Identify which cell holds the provided text, then report its [x, y] central coordinate. 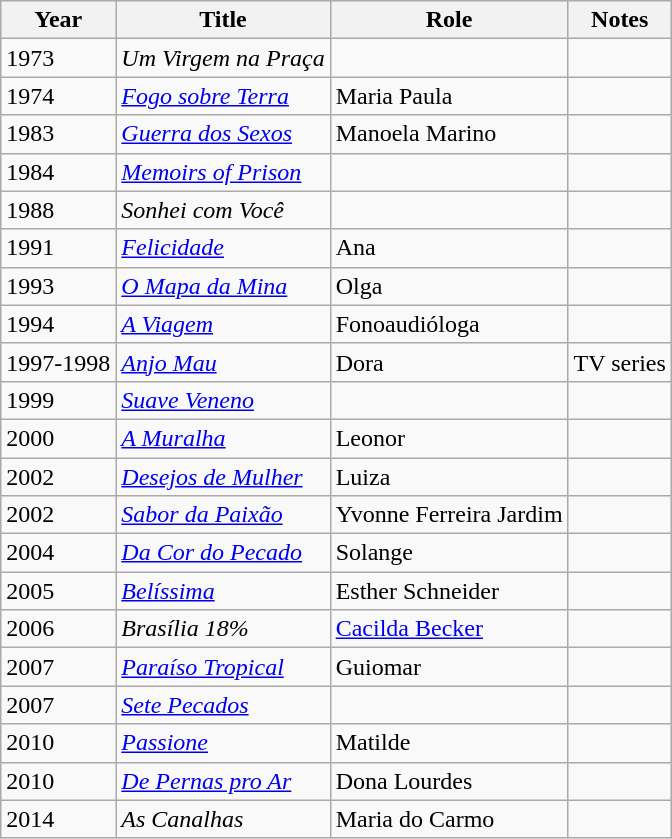
2014 [58, 819]
Um Virgem na Praça [223, 58]
Solange [449, 553]
Manoela Marino [449, 134]
TV series [620, 362]
1993 [58, 286]
Esther Schneider [449, 591]
1991 [58, 248]
2004 [58, 553]
Paraíso Tropical [223, 667]
Fogo sobre Terra [223, 96]
Year [58, 20]
A Muralha [223, 438]
Notes [620, 20]
Dora [449, 362]
As Canalhas [223, 819]
Belíssima [223, 591]
Role [449, 20]
Guerra dos Sexos [223, 134]
Sonhei com Você [223, 210]
1999 [58, 400]
1974 [58, 96]
Memoirs of Prison [223, 172]
2006 [58, 629]
Guiomar [449, 667]
Desejos de Mulher [223, 477]
Ana [449, 248]
Title [223, 20]
Sabor da Paixão [223, 515]
1983 [58, 134]
1984 [58, 172]
2005 [58, 591]
Leonor [449, 438]
Matilde [449, 743]
Da Cor do Pecado [223, 553]
1994 [58, 324]
2000 [58, 438]
Yvonne Ferreira Jardim [449, 515]
Suave Veneno [223, 400]
Fonoaudióloga [449, 324]
Luiza [449, 477]
De Pernas pro Ar [223, 781]
1973 [58, 58]
Sete Pecados [223, 705]
Brasília 18% [223, 629]
O Mapa da Mina [223, 286]
Passione [223, 743]
Maria Paula [449, 96]
Felicidade [223, 248]
1997-1998 [58, 362]
Maria do Carmo [449, 819]
Cacilda Becker [449, 629]
Dona Lourdes [449, 781]
A Viagem [223, 324]
Anjo Mau [223, 362]
Olga [449, 286]
1988 [58, 210]
